Identify which cell holds the provided text, then report its [X, Y] central coordinate. 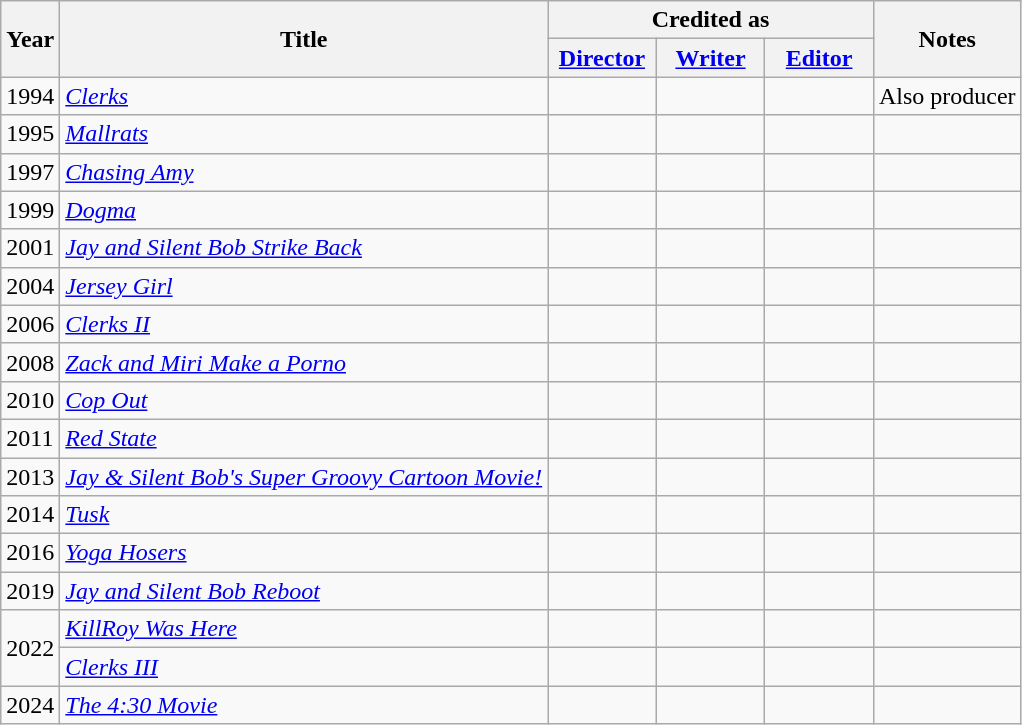
2022 [30, 648]
2008 [30, 362]
Mallrats [304, 134]
Jay and Silent Bob Strike Back [304, 248]
Zack and Miri Make a Porno [304, 362]
Director [602, 58]
Jay & Silent Bob's Super Groovy Cartoon Movie! [304, 477]
2006 [30, 324]
2016 [30, 553]
Jersey Girl [304, 286]
2014 [30, 515]
2004 [30, 286]
2011 [30, 438]
2024 [30, 705]
KillRoy Was Here [304, 629]
Tusk [304, 515]
Clerks III [304, 667]
Credited as [711, 20]
Chasing Amy [304, 172]
Clerks [304, 96]
1999 [30, 210]
Title [304, 39]
2001 [30, 248]
Yoga Hosers [304, 553]
1997 [30, 172]
Dogma [304, 210]
2013 [30, 477]
2010 [30, 400]
Cop Out [304, 400]
1994 [30, 96]
Red State [304, 438]
Editor [820, 58]
1995 [30, 134]
Jay and Silent Bob Reboot [304, 591]
Year [30, 39]
The 4:30 Movie [304, 705]
Also producer [947, 96]
Writer [710, 58]
Clerks II [304, 324]
2019 [30, 591]
Notes [947, 39]
